Pinpoint the cell where the given text exists, returning its (x, y) midpoint coordinate. 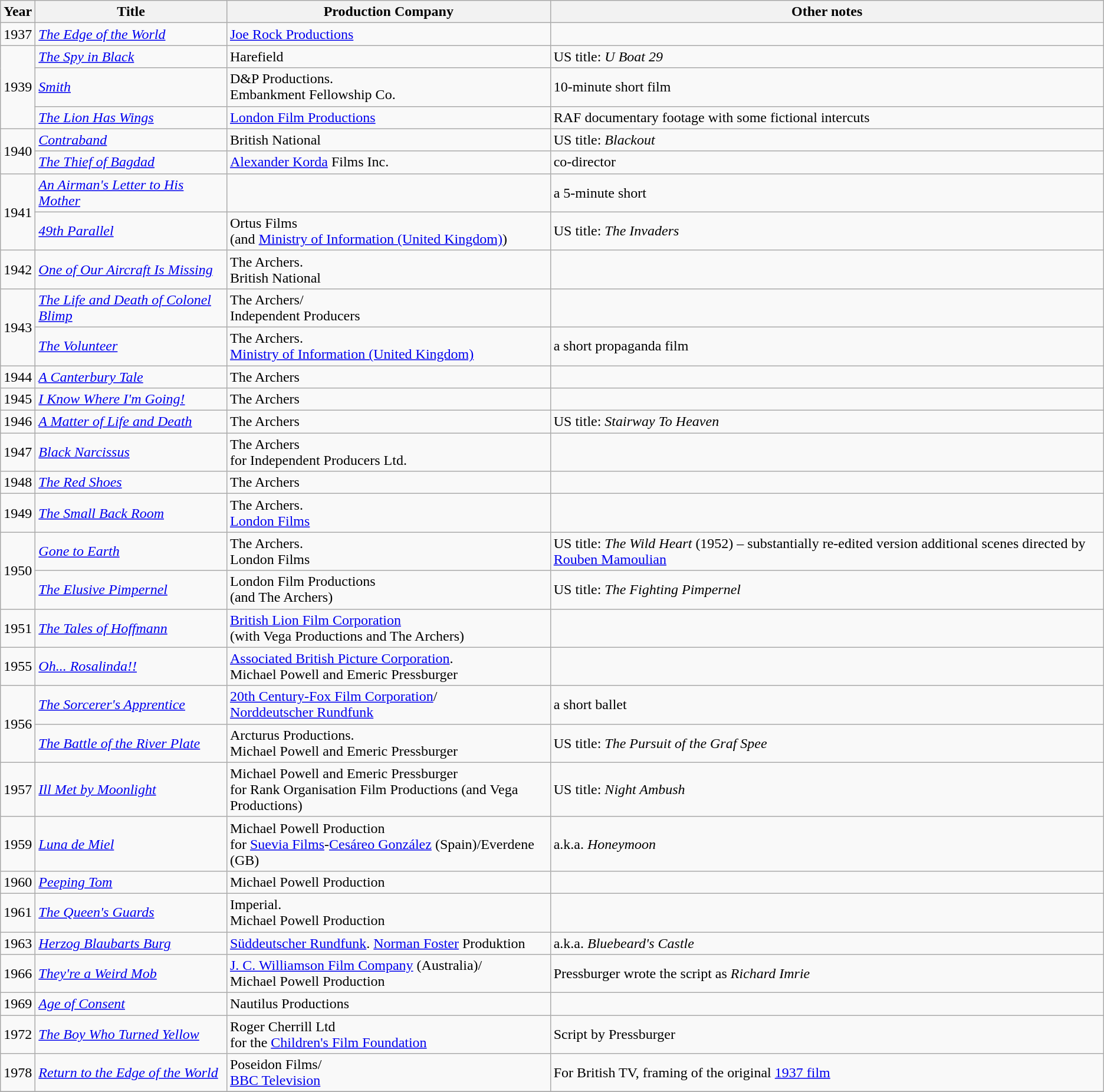
1945 (18, 399)
1957 (18, 789)
British National (388, 140)
1961 (18, 912)
Title (131, 12)
1978 (18, 1073)
1959 (18, 844)
Arcturus Productions.Michael Powell and Emeric Pressburger (388, 743)
US title: The Invaders (827, 231)
An Airman's Letter to His Mother (131, 192)
a 5-minute short (827, 192)
The Life and Death of Colonel Blimp (131, 308)
1956 (18, 724)
Herzog Blaubarts Burg (131, 943)
1947 (18, 452)
20th Century-Fox Film Corporation/Norddeutscher Rundfunk (388, 704)
Ortus Films(and Ministry of Information (United Kingdom)) (388, 231)
Süddeutscher Rundfunk. Norman Foster Produktion (388, 943)
A Canterbury Tale (131, 377)
a short propaganda film (827, 346)
1960 (18, 882)
The Sorcerer's Apprentice (131, 704)
1937 (18, 34)
The Battle of the River Plate (131, 743)
1955 (18, 667)
London Film Productions(and The Archers) (388, 590)
Nautilus Productions (388, 1004)
49th Parallel (131, 231)
Roger Cherrill Ltdfor the Children's Film Foundation (388, 1035)
Ill Met by Moonlight (131, 789)
The Thief of Bagdad (131, 162)
The Archersfor Independent Producers Ltd. (388, 452)
1940 (18, 151)
Production Company (388, 12)
Age of Consent (131, 1004)
The Tales of Hoffmann (131, 628)
Alexander Korda Films Inc. (388, 162)
Black Narcissus (131, 452)
1963 (18, 943)
Michael Powell Productionfor Suevia Films-Cesáreo González (Spain)/Everdene (GB) (388, 844)
Poseidon Films/BBC Television (388, 1073)
Smith (131, 87)
1948 (18, 483)
1946 (18, 422)
co-director (827, 162)
Michael Powell and Emeric Pressburgerfor Rank Organisation Film Productions (and Vega Productions) (388, 789)
a.k.a. Bluebeard's Castle (827, 943)
1969 (18, 1004)
US title: Blackout (827, 140)
The Queen's Guards (131, 912)
The Archers.British National (388, 269)
The Boy Who Turned Yellow (131, 1035)
I Know Where I'm Going! (131, 399)
RAF documentary footage with some fictional intercuts (827, 117)
Contraband (131, 140)
1972 (18, 1035)
British Lion Film Corporation(with Vega Productions and The Archers) (388, 628)
The Elusive Pimpernel (131, 590)
J. C. Williamson Film Company (Australia)/Michael Powell Production (388, 973)
1951 (18, 628)
Imperial. Michael Powell Production (388, 912)
Gone to Earth (131, 551)
The Spy in Black (131, 57)
Joe Rock Productions (388, 34)
London Film Productions (388, 117)
Associated British Picture Corporation.Michael Powell and Emeric Pressburger (388, 667)
10-minute short film (827, 87)
1941 (18, 212)
A Matter of Life and Death (131, 422)
The Archers/Independent Producers (388, 308)
1966 (18, 973)
1944 (18, 377)
US title: Stairway To Heaven (827, 422)
One of Our Aircraft Is Missing (131, 269)
Michael Powell Production (388, 882)
Oh... Rosalinda!! (131, 667)
1942 (18, 269)
US title: The Fighting Pimpernel (827, 590)
US title: The Wild Heart (1952) – substantially re-edited version additional scenes directed by Rouben Mamoulian (827, 551)
They're a Weird Mob (131, 973)
1950 (18, 570)
The Archers.Ministry of Information (United Kingdom) (388, 346)
US title: U Boat 29 (827, 57)
Script by Pressburger (827, 1035)
US title: The Pursuit of the Graf Spee (827, 743)
1949 (18, 513)
For British TV, framing of the original 1937 film (827, 1073)
D&P Productions.Embankment Fellowship Co. (388, 87)
The Small Back Room (131, 513)
1943 (18, 327)
1939 (18, 87)
Harefield (388, 57)
Return to the Edge of the World (131, 1073)
Luna de Miel (131, 844)
Peeping Tom (131, 882)
Other notes (827, 12)
The Red Shoes (131, 483)
The Volunteer (131, 346)
Pressburger wrote the script as Richard Imrie (827, 973)
The Lion Has Wings (131, 117)
a.k.a. Honeymoon (827, 844)
The Edge of the World (131, 34)
US title: Night Ambush (827, 789)
a short ballet (827, 704)
Year (18, 12)
